Identify which cell holds the provided text, then report its (X, Y) central coordinate. 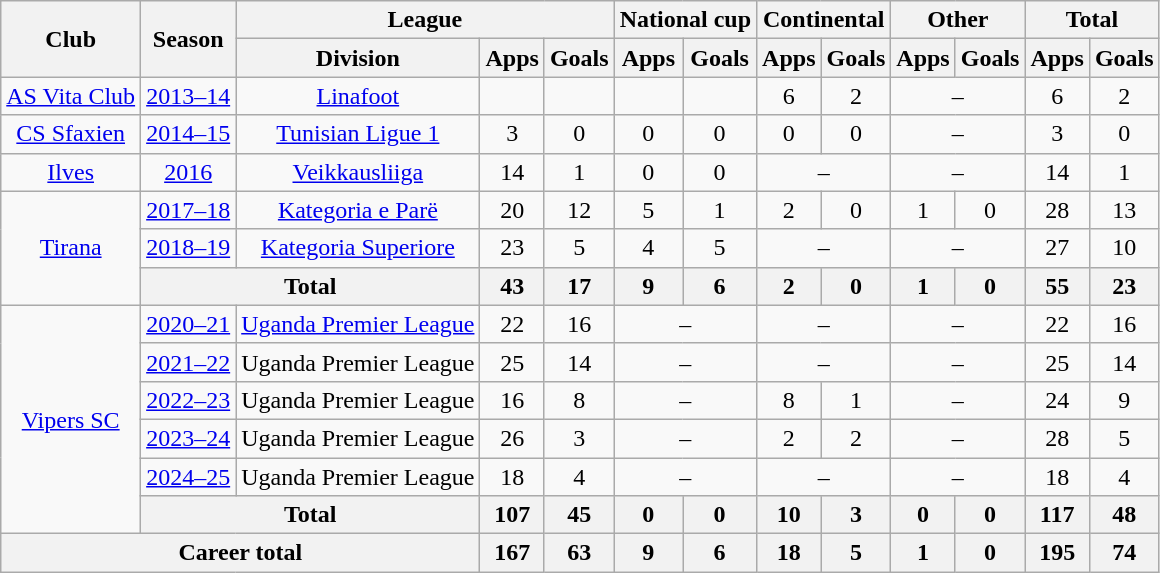
League (425, 20)
2016 (188, 172)
2021–22 (188, 362)
CS Sfaxien (71, 134)
Club (71, 39)
24 (1057, 400)
27 (1057, 248)
2018–19 (188, 248)
Tunisian Ligue 1 (358, 134)
63 (579, 553)
Kategoria Superiore (358, 248)
Ilves (71, 172)
Division (358, 58)
Vipers SC (71, 419)
167 (512, 553)
107 (512, 515)
20 (512, 210)
43 (512, 286)
Season (188, 39)
117 (1057, 515)
Veikkausliiga (358, 172)
2022–23 (188, 400)
National cup (685, 20)
195 (1057, 553)
AS Vita Club (71, 96)
12 (579, 210)
2024–25 (188, 477)
13 (1124, 210)
2020–21 (188, 324)
2013–14 (188, 96)
48 (1124, 515)
Career total (240, 553)
2014–15 (188, 134)
2017–18 (188, 210)
45 (579, 515)
26 (512, 438)
Linafoot (358, 96)
Continental (824, 20)
Other (958, 20)
2023–24 (188, 438)
Kategoria e Parë (358, 210)
55 (1057, 286)
Tirana (71, 248)
74 (1124, 553)
17 (579, 286)
